Detect which cell encompasses the target text, then output its [x, y] center coordinate. 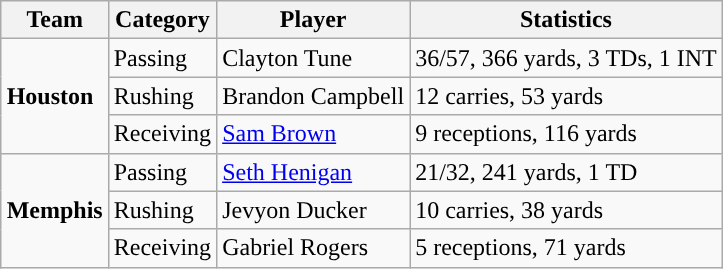
21/32, 241 yards, 1 TD [566, 172]
36/57, 366 yards, 3 TDs, 1 INT [566, 58]
5 receptions, 71 yards [566, 248]
Gabriel Rogers [314, 248]
Seth Henigan [314, 172]
Category [162, 20]
Houston [54, 96]
Sam Brown [314, 134]
Player [314, 20]
Memphis [54, 210]
9 receptions, 116 yards [566, 134]
Jevyon Ducker [314, 210]
10 carries, 38 yards [566, 210]
12 carries, 53 yards [566, 96]
Team [54, 20]
Statistics [566, 20]
Clayton Tune [314, 58]
Brandon Campbell [314, 96]
